Output the [X, Y] coordinate of the center of the cell containing the given text.  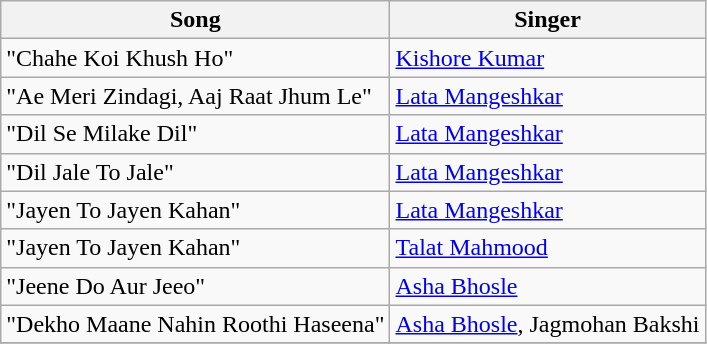
"Ae Meri Zindagi, Aaj Raat Jhum Le" [196, 96]
"Dekho Maane Nahin Roothi Haseena" [196, 324]
Singer [548, 20]
Asha Bhosle, Jagmohan Bakshi [548, 324]
"Dil Se Milake Dil" [196, 134]
Asha Bhosle [548, 286]
Kishore Kumar [548, 58]
"Chahe Koi Khush Ho" [196, 58]
"Dil Jale To Jale" [196, 172]
Talat Mahmood [548, 248]
"Jeene Do Aur Jeeo" [196, 286]
Song [196, 20]
